Provide the (X, Y) coordinate of the cell's center where the given text is located.  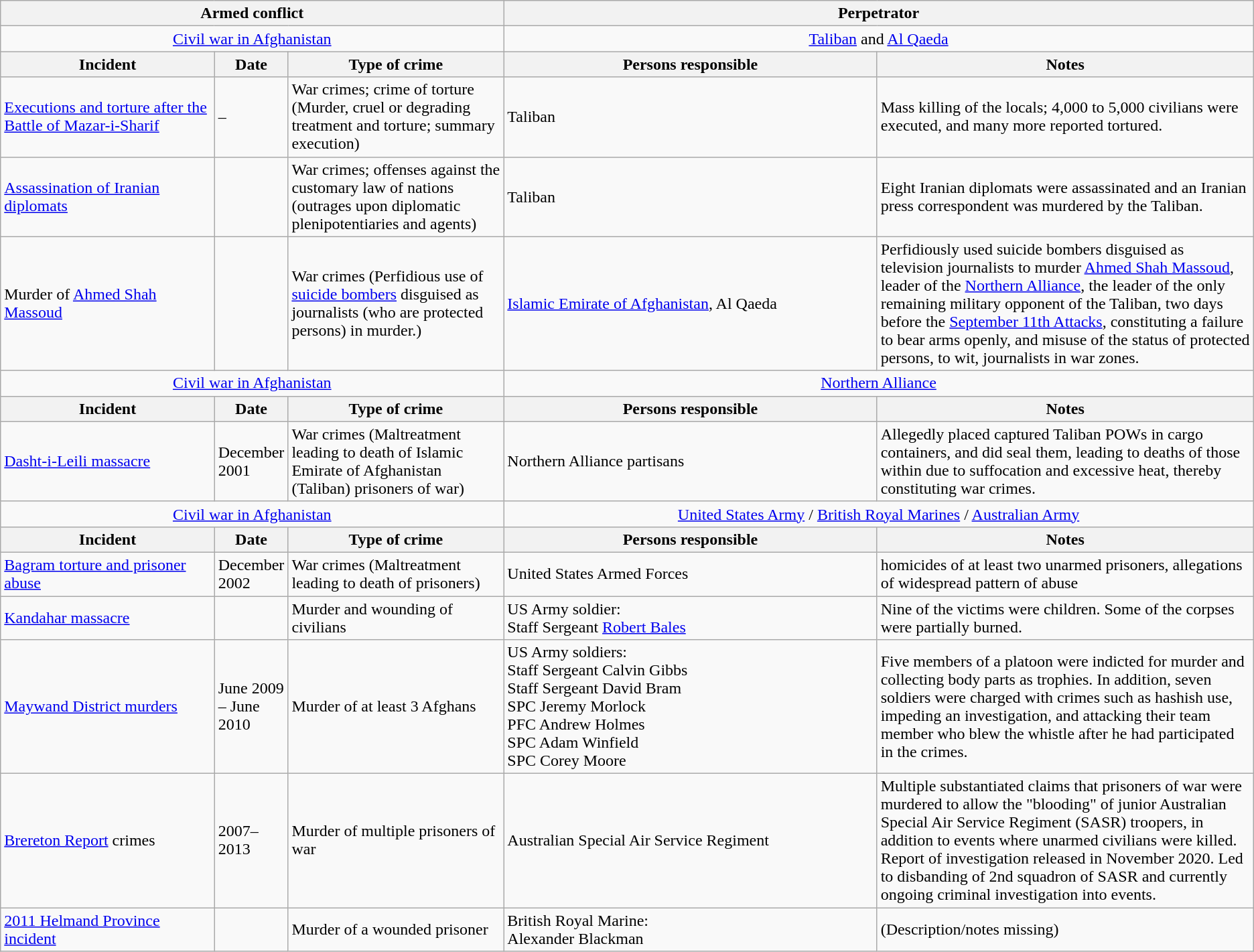
– (251, 117)
Bagram torture and prisoner abuse (107, 573)
Nine of the victims were children. Some of the corpses were partially burned. (1065, 618)
War crimes (Maltreatment leading to death of Islamic Emirate of Afghanistan (Taliban) prisoners of war) (396, 461)
British Royal Marine:Alexander Blackman (690, 930)
Executions and torture after the Battle of Mazar-i-Sharif (107, 117)
(Description/notes missing) (1065, 930)
Murder of at least 3 Afghans (396, 707)
Murder of Ahmed Shah Massoud (107, 303)
June 2009 – June 2010 (251, 707)
United States Armed Forces (690, 573)
United States Army / British Royal Marines / Australian Army (879, 514)
Dasht-i-Leili massacre (107, 461)
Eight Iranian diplomats were assassinated and an Iranian press correspondent was murdered by the Taliban. (1065, 197)
Murder of a wounded prisoner (396, 930)
War crimes; crime of torture (Murder, cruel or degrading treatment and torture; summary execution) (396, 117)
Maywand District murders (107, 707)
2011 Helmand Province incident (107, 930)
Armed conflict (252, 13)
2007–2013 (251, 841)
Islamic Emirate of Afghanistan, Al Qaeda (690, 303)
War crimes (Maltreatment leading to death of prisoners) (396, 573)
homicides of at least two unarmed prisoners, allegations of widespread pattern of abuse (1065, 573)
Taliban and Al Qaeda (879, 39)
Australian Special Air Service Regiment (690, 841)
War crimes; offenses against the customary law of nations (outrages upon diplomatic plenipotentiaries and agents) (396, 197)
Brereton Report crimes (107, 841)
Murder of multiple prisoners of war (396, 841)
Northern Alliance partisans (690, 461)
Kandahar massacre (107, 618)
December 2002 (251, 573)
Assassination of Iranian diplomats (107, 197)
War crimes (Perfidious use of suicide bombers disguised as journalists (who are protected persons) in murder.) (396, 303)
December 2001 (251, 461)
Mass killing of the locals; 4,000 to 5,000 civilians were executed, and many more reported tortured. (1065, 117)
Perpetrator (879, 13)
US Army soldier:Staff Sergeant Robert Bales (690, 618)
US Army soldiers:Staff Sergeant Calvin GibbsStaff Sergeant David BramSPC Jeremy MorlockPFC Andrew HolmesSPC Adam WinfieldSPC Corey Moore (690, 707)
Murder and wounding of civilians (396, 618)
Northern Alliance (879, 383)
